Return [x, y] of the center of cell containing provided text 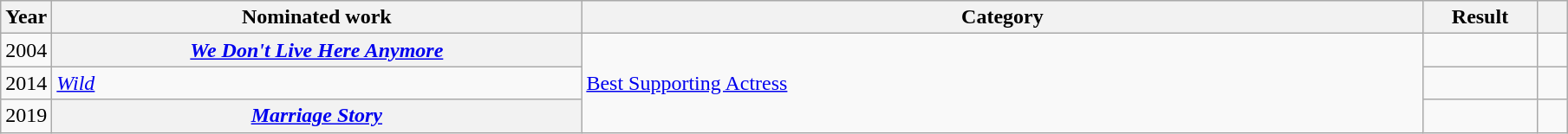
Category [1002, 17]
Wild [317, 83]
2019 [26, 116]
Marriage Story [317, 116]
2004 [26, 50]
We Don't Live Here Anymore [317, 50]
2014 [26, 83]
Best Supporting Actress [1002, 83]
Result [1480, 17]
Year [26, 17]
Nominated work [317, 17]
